Extract the (x, y) coordinate from the center of the cell holding the provided text.  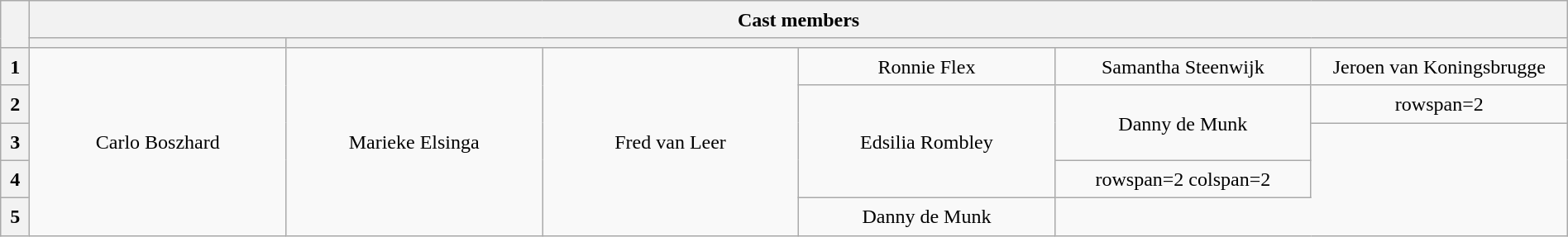
rowspan=2 (1439, 104)
3 (15, 141)
Edsilia Rombley (927, 142)
Marieke Elsinga (414, 141)
Ronnie Flex (927, 66)
Cast members (799, 20)
Jeroen van Koningsbrugge (1439, 66)
4 (15, 179)
Carlo Boszhard (158, 141)
1 (15, 66)
rowspan=2 colspan=2 (1183, 179)
Fred van Leer (671, 141)
Samantha Steenwijk (1183, 66)
5 (15, 217)
2 (15, 104)
